Determine the [X, Y] coordinate at the center of the cell enclosing the given text.  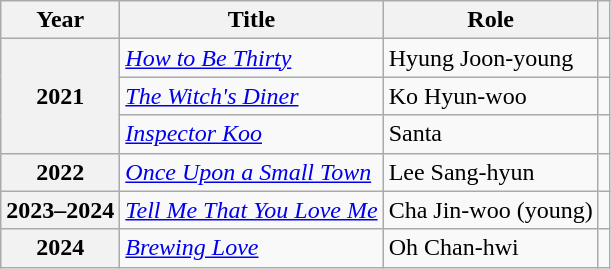
Hyung Joon-young [490, 58]
2023–2024 [60, 210]
Tell Me That You Love Me [252, 210]
Brewing Love [252, 248]
The Witch's Diner [252, 96]
2024 [60, 248]
Inspector Koo [252, 134]
Year [60, 20]
How to Be Thirty [252, 58]
Role [490, 20]
Title [252, 20]
Ko Hyun-woo [490, 96]
Once Upon a Small Town [252, 172]
2021 [60, 96]
Lee Sang-hyun [490, 172]
Santa [490, 134]
Cha Jin-woo (young) [490, 210]
Oh Chan-hwi [490, 248]
2022 [60, 172]
